From the cell containing the given text, extract its center point as (x, y) coordinate. 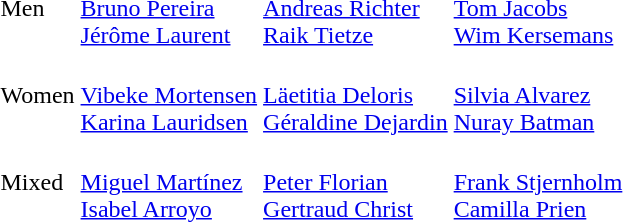
Vibeke MortensenKarina Lauridsen (169, 95)
Läetitia DelorisGéraldine Dejardin (356, 95)
